Determine the (X, Y) coordinate at the center of the cell enclosing the given text.  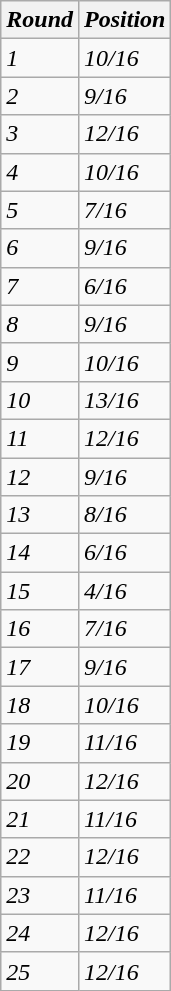
14 (40, 553)
21 (40, 819)
Position (125, 20)
19 (40, 743)
13/16 (125, 400)
Round (40, 20)
9 (40, 362)
7 (40, 286)
2 (40, 96)
24 (40, 933)
23 (40, 895)
20 (40, 781)
8/16 (125, 515)
6 (40, 248)
16 (40, 629)
18 (40, 705)
17 (40, 667)
10 (40, 400)
8 (40, 324)
5 (40, 210)
4/16 (125, 591)
15 (40, 591)
1 (40, 58)
12 (40, 477)
11 (40, 438)
3 (40, 134)
4 (40, 172)
22 (40, 857)
25 (40, 971)
13 (40, 515)
